Return [X, Y] of the center of cell containing provided text 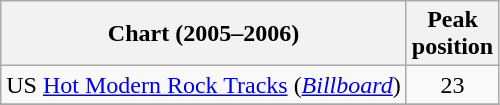
US Hot Modern Rock Tracks (Billboard) [204, 85]
23 [452, 85]
Peakposition [452, 34]
Chart (2005–2006) [204, 34]
